Scan for the cell matching the given text and deliver its [X, Y] coordinate at center. 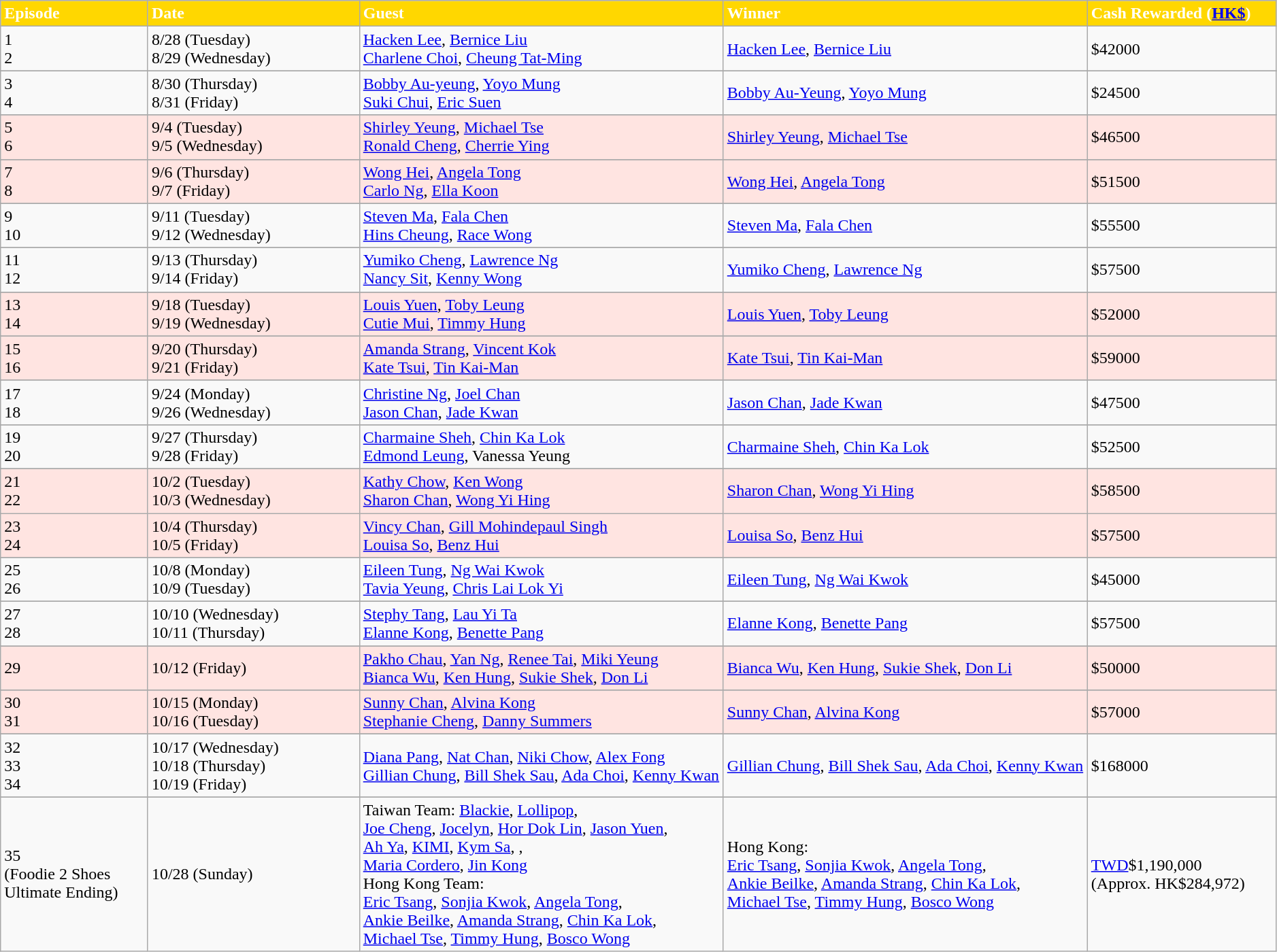
Eileen Tung, Ng Wai Kwok [905, 579]
Vincy Chan, Gill Mohindepaul SinghLouisa So, Benz Hui [542, 534]
Kate Tsui, Tin Kai-Man [905, 358]
Amanda Strang, Vincent KokKate Tsui, Tin Kai-Man [542, 358]
2526 [75, 579]
9/20 (Thursday)9/21 (Friday) [253, 358]
$50000 [1182, 668]
Eileen Tung, Ng Wai KwokTavia Yeung, Chris Lai Lok Yi [542, 579]
10/15 (Monday)10/16 (Tuesday) [253, 713]
9/24 (Monday)9/26 (Wednesday) [253, 403]
Louis Yuen, Toby Leung [905, 314]
1314 [75, 314]
Wong Hei, Angela Tong [905, 181]
9/11 (Tuesday)9/12 (Wednesday) [253, 226]
Winner [905, 14]
10/12 (Friday) [253, 668]
9/13 (Thursday)9/14 (Friday) [253, 269]
9/6 (Thursday)9/7 (Friday) [253, 181]
TWD$1,190,000(Approx. HK$284,972) [1182, 874]
Date [253, 14]
Sharon Chan, Wong Yi Hing [905, 491]
Episode [75, 14]
Bobby Au-yeung, Yoyo MungSuki Chui, Eric Suen [542, 92]
9/18 (Tuesday)9/19 (Wednesday) [253, 314]
Yumiko Cheng, Lawrence NgNancy Sit, Kenny Wong [542, 269]
2324 [75, 534]
$45000 [1182, 579]
3031 [75, 713]
Hacken Lee, Bernice LiuCharlene Choi, Cheung Tat-Ming [542, 49]
Steven Ma, Fala ChenHins Cheung, Race Wong [542, 226]
1920 [75, 446]
Elanne Kong, Benette Pang [905, 624]
Louis Yuen, Toby LeungCutie Mui, Timmy Hung [542, 314]
910 [75, 226]
10/17 (Wednesday)10/18 (Thursday)10/19 (Friday) [253, 766]
$42000 [1182, 49]
Yumiko Cheng, Lawrence Ng [905, 269]
Jason Chan, Jade Kwan [905, 403]
10/28 (Sunday) [253, 874]
Hong Kong:Eric Tsang, Sonjia Kwok, Angela Tong,Ankie Beilke, Amanda Strang, Chin Ka Lok,Michael Tse, Timmy Hung, Bosco Wong [905, 874]
Kathy Chow, Ken WongSharon Chan, Wong Yi Hing [542, 491]
$55500 [1182, 226]
8/28 (Tuesday)8/29 (Wednesday) [253, 49]
Charmaine Sheh, Chin Ka LokEdmond Leung, Vanessa Yeung [542, 446]
Guest [542, 14]
Charmaine Sheh, Chin Ka Lok [905, 446]
78 [75, 181]
Hacken Lee, Bernice Liu [905, 49]
Shirley Yeung, Michael TseRonald Cheng, Cherrie Ying [542, 137]
34 [75, 92]
9/4 (Tuesday)9/5 (Wednesday) [253, 137]
Louisa So, Benz Hui [905, 534]
56 [75, 137]
2122 [75, 491]
12 [75, 49]
$46500 [1182, 137]
Sunny Chan, Alvina Kong [905, 713]
1516 [75, 358]
$24500 [1182, 92]
Pakho Chau, Yan Ng, Renee Tai, Miki YeungBianca Wu, Ken Hung, Sukie Shek, Don Li [542, 668]
1112 [75, 269]
$52500 [1182, 446]
10/10 (Wednesday)10/11 (Thursday) [253, 624]
Sunny Chan, Alvina KongStephanie Cheng, Danny Summers [542, 713]
Shirley Yeung, Michael Tse [905, 137]
Bobby Au-Yeung, Yoyo Mung [905, 92]
29 [75, 668]
Diana Pang, Nat Chan, Niki Chow, Alex FongGillian Chung, Bill Shek Sau, Ada Choi, Kenny Kwan [542, 766]
9/27 (Thursday)9/28 (Friday) [253, 446]
Stephy Tang, Lau Yi TaElanne Kong, Benette Pang [542, 624]
$47500 [1182, 403]
$168000 [1182, 766]
2728 [75, 624]
35(Foodie 2 Shoes Ultimate Ending) [75, 874]
Christine Ng, Joel ChanJason Chan, Jade Kwan [542, 403]
$52000 [1182, 314]
Steven Ma, Fala Chen [905, 226]
8/30 (Thursday)8/31 (Friday) [253, 92]
Wong Hei, Angela TongCarlo Ng, Ella Koon [542, 181]
$58500 [1182, 491]
Gillian Chung, Bill Shek Sau, Ada Choi, Kenny Kwan [905, 766]
$51500 [1182, 181]
1718 [75, 403]
Bianca Wu, Ken Hung, Sukie Shek, Don Li [905, 668]
323334 [75, 766]
10/4 (Thursday)10/5 (Friday) [253, 534]
$57000 [1182, 713]
$59000 [1182, 358]
10/8 (Monday)10/9 (Tuesday) [253, 579]
Cash Rewarded (HK$) [1182, 14]
10/2 (Tuesday)10/3 (Wednesday) [253, 491]
